Pinpoint the cell where the given text exists, returning its (x, y) midpoint coordinate. 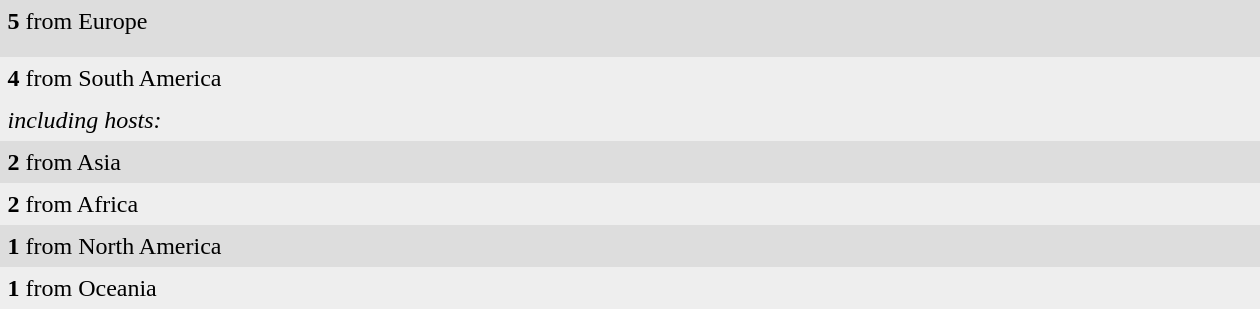
1 from Oceania (176, 288)
4 from South America (176, 78)
2 from Asia (176, 162)
5 from Europe (176, 21)
1 from North America (176, 246)
2 from Africa (176, 204)
including hosts: (176, 120)
